Search for the cell housing the specified text and yield its [x, y] center coordinate. 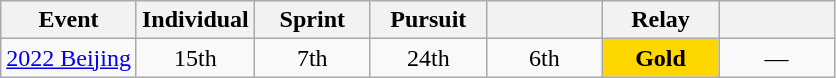
6th [544, 58]
15th [195, 58]
Pursuit [428, 20]
Individual [195, 20]
7th [312, 58]
Relay [660, 20]
Sprint [312, 20]
— [777, 58]
Event [69, 20]
2022 Beijing [69, 58]
24th [428, 58]
Gold [660, 58]
